Identify which cell holds the provided text, then report its [X, Y] central coordinate. 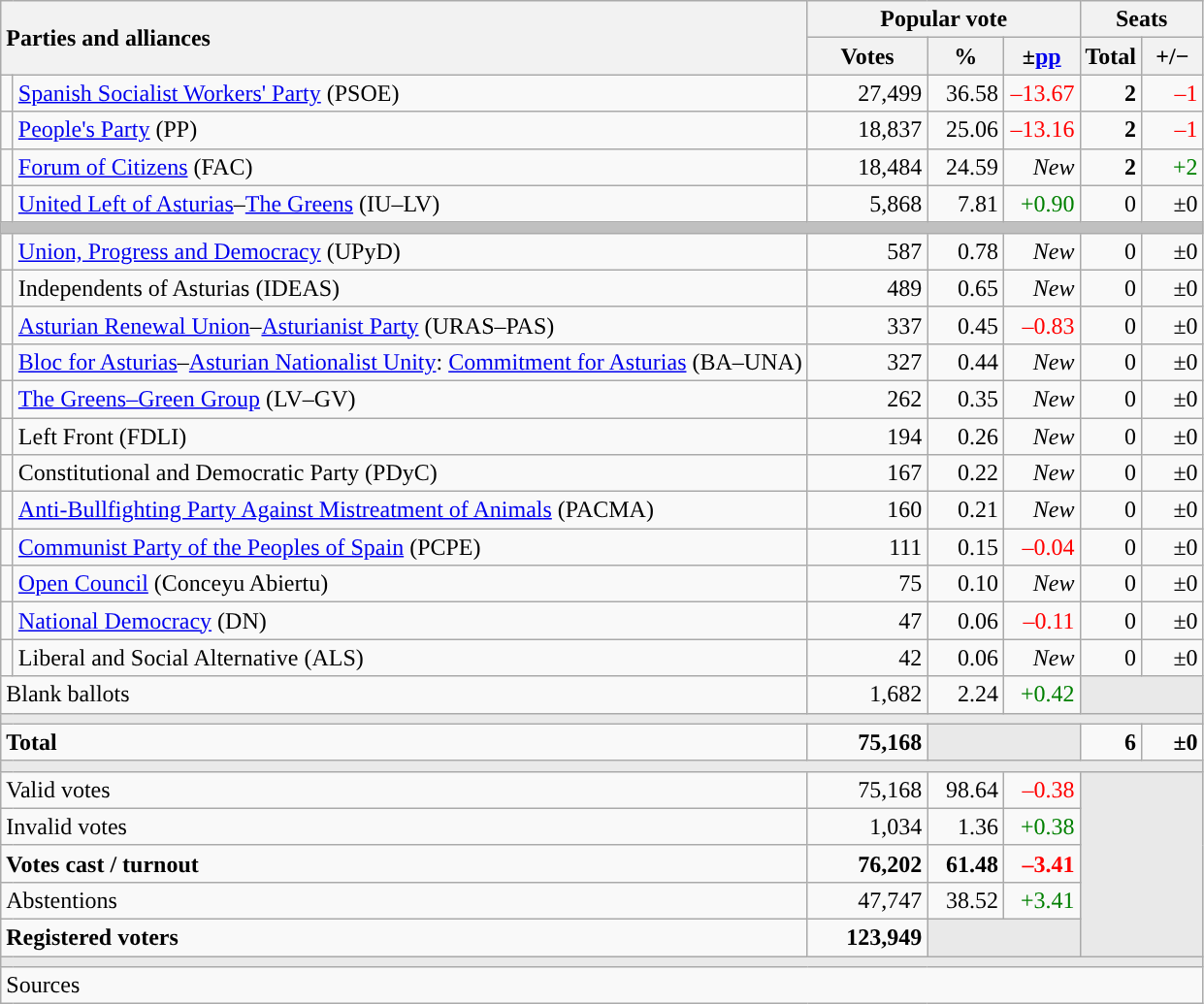
27,499 [867, 93]
Asturian Renewal Union–Asturianist Party (URAS–PAS) [409, 325]
Liberal and Social Alternative (ALS) [409, 658]
0.21 [966, 510]
18,484 [867, 167]
The Greens–Green Group (LV–GV) [409, 399]
1,682 [867, 695]
262 [867, 399]
111 [867, 547]
Sources [602, 986]
+/− [1173, 56]
0.44 [966, 362]
Communist Party of the Peoples of Spain (PCPE) [409, 547]
0.35 [966, 399]
Parties and alliances [405, 38]
Anti-Bullfighting Party Against Mistreatment of Animals (PACMA) [409, 510]
36.58 [966, 93]
47 [867, 621]
Abstentions [405, 900]
0.26 [966, 436]
0.45 [966, 325]
0.78 [966, 251]
167 [867, 473]
+0.38 [1042, 826]
Union, Progress and Democracy (UPyD) [409, 251]
194 [867, 436]
–13.16 [1042, 130]
Popular vote [943, 19]
Registered voters [405, 937]
–13.67 [1042, 93]
United Left of Asturias–The Greens (IU–LV) [409, 204]
61.48 [966, 863]
±pp [1042, 56]
2.24 [966, 695]
Valid votes [405, 790]
98.64 [966, 790]
–0.38 [1042, 790]
1,034 [867, 826]
0.22 [966, 473]
489 [867, 288]
47,747 [867, 900]
+3.41 [1042, 900]
0.65 [966, 288]
327 [867, 362]
587 [867, 251]
% [966, 56]
Constitutional and Democratic Party (PDyC) [409, 473]
+0.42 [1042, 695]
Forum of Citizens (FAC) [409, 167]
1.36 [966, 826]
42 [867, 658]
–0.04 [1042, 547]
123,949 [867, 937]
People's Party (PP) [409, 130]
+0.90 [1042, 204]
Open Council (Conceyu Abiertu) [409, 584]
Votes cast / turnout [405, 863]
160 [867, 510]
+2 [1173, 167]
76,202 [867, 863]
0.15 [966, 547]
Blank ballots [405, 695]
Left Front (FDLI) [409, 436]
–3.41 [1042, 863]
5,868 [867, 204]
Seats [1141, 19]
–0.83 [1042, 325]
0.10 [966, 584]
Votes [867, 56]
25.06 [966, 130]
24.59 [966, 167]
Independents of Asturias (IDEAS) [409, 288]
Spanish Socialist Workers' Party (PSOE) [409, 93]
38.52 [966, 900]
–0.11 [1042, 621]
National Democracy (DN) [409, 621]
6 [1111, 742]
Invalid votes [405, 826]
337 [867, 325]
7.81 [966, 204]
18,837 [867, 130]
75 [867, 584]
Bloc for Asturias–Asturian Nationalist Unity: Commitment for Asturias (BA–UNA) [409, 362]
